Return (X, Y) of the center of cell containing provided text 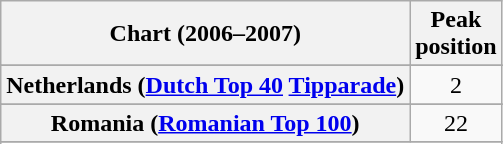
Peakposition (456, 34)
Chart (2006–2007) (206, 34)
Netherlands (Dutch Top 40 Tipparade) (206, 85)
22 (456, 123)
2 (456, 85)
Romania (Romanian Top 100) (206, 123)
